Return [x, y] of the center of cell containing provided text 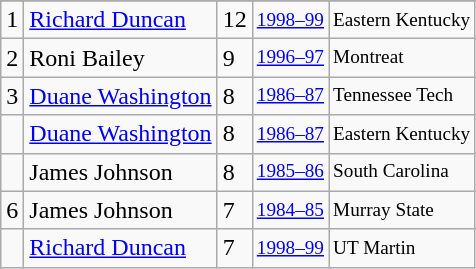
Murray State [402, 210]
1984–85 [290, 210]
South Carolina [402, 172]
1996–97 [290, 58]
Roni Bailey [120, 58]
UT Martin [402, 248]
1985–86 [290, 172]
3 [12, 96]
Tennessee Tech [402, 96]
6 [12, 210]
2 [12, 58]
1 [12, 20]
Montreat [402, 58]
9 [234, 58]
12 [234, 20]
